Detect which cell encompasses the target text, then output its [x, y] center coordinate. 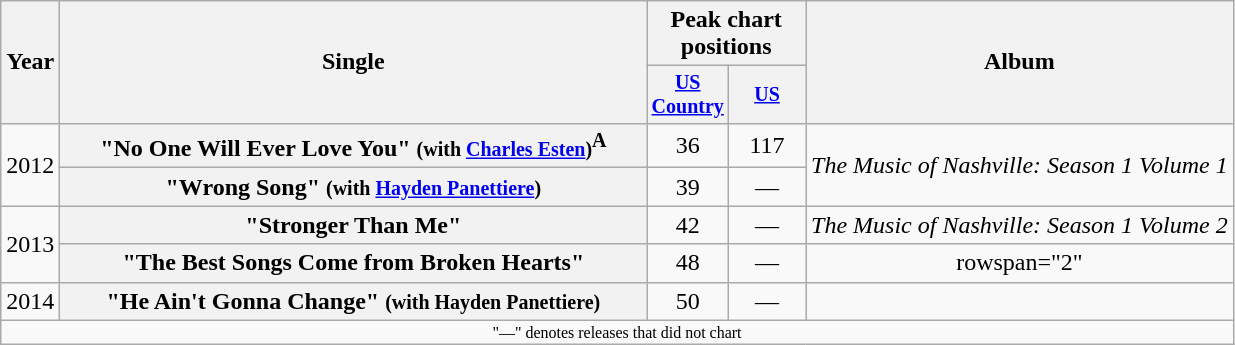
48 [688, 263]
"No One Will Ever Love You" (with Charles Esten)A [354, 146]
US [768, 94]
Peak chartpositions [726, 34]
"He Ain't Gonna Change" (with Hayden Panettiere) [354, 301]
"Stronger Than Me" [354, 225]
Year [30, 62]
The Music of Nashville: Season 1 Volume 2 [1020, 225]
2012 [30, 164]
2013 [30, 244]
"The Best Songs Come from Broken Hearts" [354, 263]
2014 [30, 301]
42 [688, 225]
US Country [688, 94]
39 [688, 187]
"Wrong Song" (with Hayden Panettiere) [354, 187]
Album [1020, 62]
36 [688, 146]
"—" denotes releases that did not chart [617, 332]
50 [688, 301]
Single [354, 62]
rowspan="2" [1020, 263]
117 [768, 146]
The Music of Nashville: Season 1 Volume 1 [1020, 164]
